Find where the given text appears and provide that cell's center as [X, Y] coordinate. 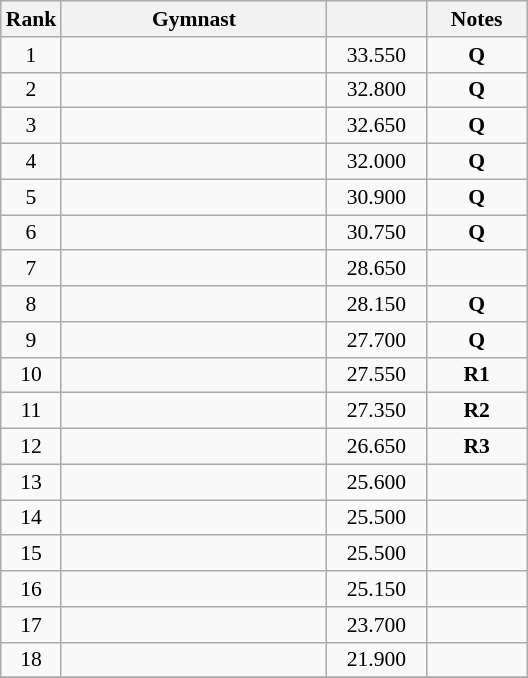
30.900 [376, 197]
4 [32, 162]
R3 [477, 447]
33.550 [376, 55]
16 [32, 589]
R1 [477, 375]
25.600 [376, 482]
Notes [477, 19]
32.650 [376, 126]
R2 [477, 411]
Gymnast [194, 19]
9 [32, 340]
2 [32, 90]
27.350 [376, 411]
32.000 [376, 162]
5 [32, 197]
27.550 [376, 375]
14 [32, 518]
12 [32, 447]
13 [32, 482]
3 [32, 126]
1 [32, 55]
28.650 [376, 269]
25.150 [376, 589]
23.700 [376, 625]
7 [32, 269]
17 [32, 625]
11 [32, 411]
15 [32, 554]
32.800 [376, 90]
Rank [32, 19]
10 [32, 375]
28.150 [376, 304]
18 [32, 660]
8 [32, 304]
27.700 [376, 340]
6 [32, 233]
21.900 [376, 660]
26.650 [376, 447]
30.750 [376, 233]
